Scan for the cell matching the given text and deliver its [x, y] coordinate at center. 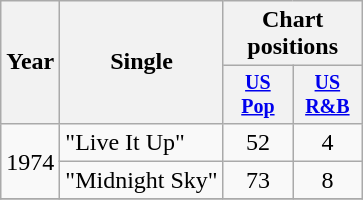
52 [258, 142]
Chart positions [292, 34]
"Midnight Sky" [142, 180]
73 [258, 180]
8 [328, 180]
"Live It Up" [142, 142]
Single [142, 62]
Year [30, 62]
4 [328, 142]
1974 [30, 161]
USPop [258, 94]
USR&B [328, 94]
